Scan for the cell matching the given text and deliver its (X, Y) coordinate at center. 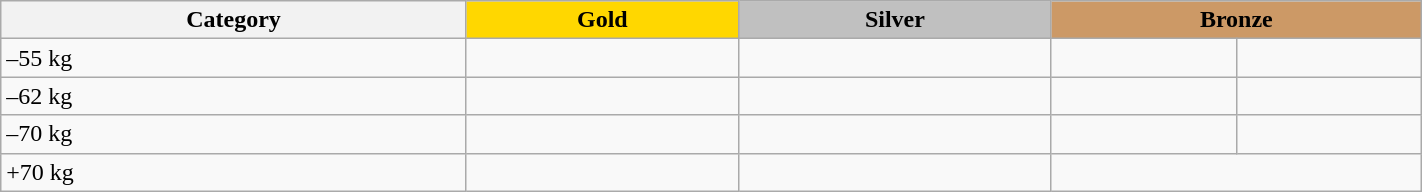
+70 kg (234, 172)
Gold (602, 20)
Silver (894, 20)
–55 kg (234, 58)
–70 kg (234, 134)
–62 kg (234, 96)
Bronze (1236, 20)
Category (234, 20)
